For the text-containing cell, return its midpoint in [x, y] coordinate format. 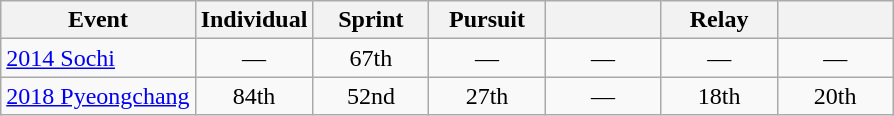
2018 Pyeongchang [98, 96]
18th [719, 96]
27th [487, 96]
84th [254, 96]
Event [98, 20]
Sprint [371, 20]
20th [835, 96]
2014 Sochi [98, 58]
67th [371, 58]
Pursuit [487, 20]
Individual [254, 20]
Relay [719, 20]
52nd [371, 96]
